Pinpoint the cell where the given text exists, returning its (x, y) midpoint coordinate. 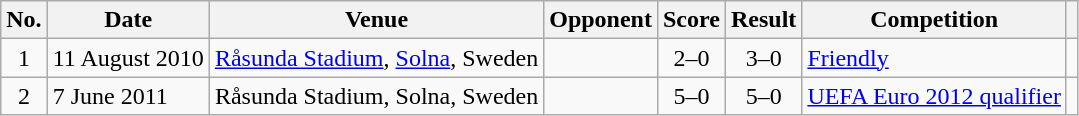
Result (763, 20)
No. (24, 20)
UEFA Euro 2012 qualifier (934, 96)
3–0 (763, 58)
11 August 2010 (128, 58)
Competition (934, 20)
Friendly (934, 58)
2 (24, 96)
2–0 (691, 58)
7 June 2011 (128, 96)
Venue (376, 20)
Opponent (601, 20)
Score (691, 20)
1 (24, 58)
Date (128, 20)
